Scan for the cell matching the given text and deliver its [X, Y] coordinate at center. 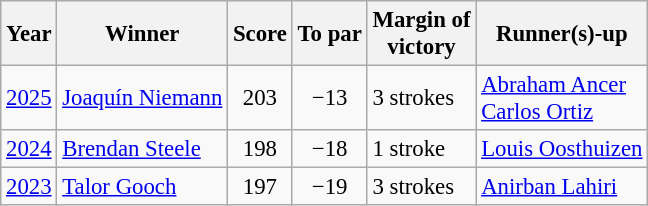
2023 [29, 187]
Year [29, 34]
Abraham Ancer Carlos Ortiz [562, 98]
1 stroke [422, 149]
Joaquín Niemann [142, 98]
Brendan Steele [142, 149]
Louis Oosthuizen [562, 149]
To par [330, 34]
Runner(s)-up [562, 34]
Margin ofvictory [422, 34]
−18 [330, 149]
Talor Gooch [142, 187]
203 [260, 98]
−19 [330, 187]
Score [260, 34]
2024 [29, 149]
−13 [330, 98]
Anirban Lahiri [562, 187]
Winner [142, 34]
2025 [29, 98]
197 [260, 187]
198 [260, 149]
